Return the (X, Y) coordinate for the center point of the cell that contains the specified text.  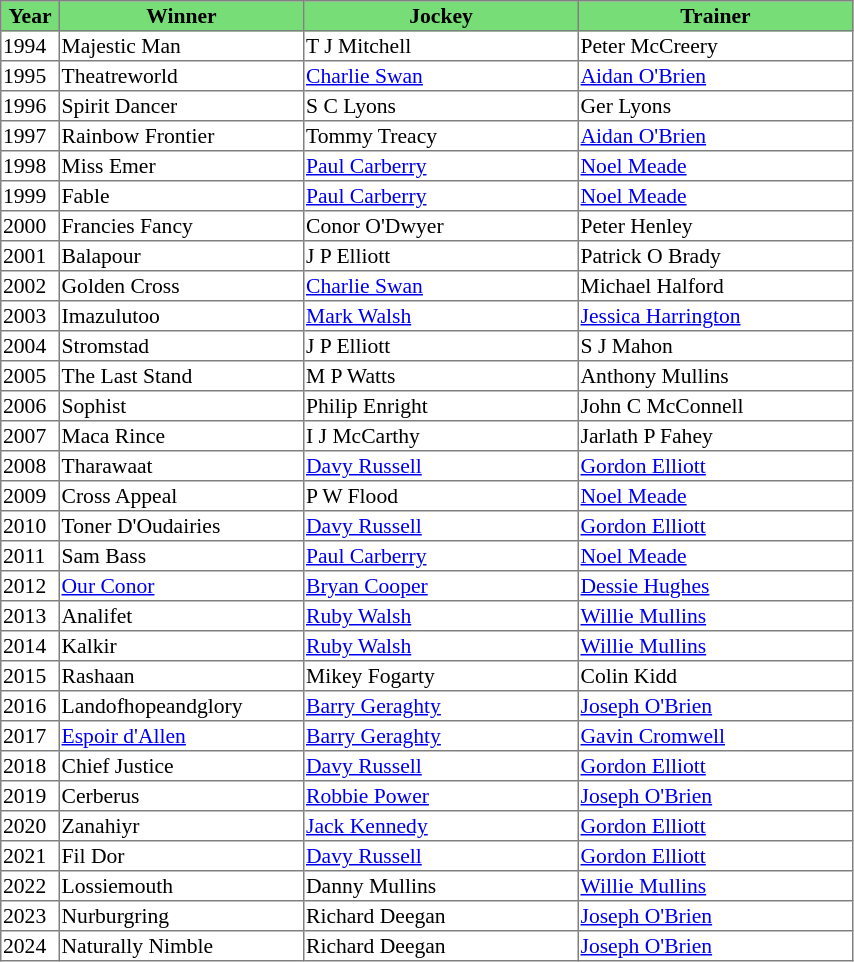
1996 (30, 106)
Tharawaat (181, 466)
2017 (30, 736)
Anthony Mullins (715, 376)
John C McConnell (715, 406)
2023 (30, 916)
Rainbow Frontier (181, 136)
Analifet (181, 616)
Mark Walsh (441, 316)
Michael Halford (715, 286)
2010 (30, 526)
2019 (30, 796)
2007 (30, 436)
Cross Appeal (181, 496)
Winner (181, 16)
Theatreworld (181, 76)
Jessica Harrington (715, 316)
1999 (30, 196)
Landofhopeandglory (181, 706)
2004 (30, 346)
Colin Kidd (715, 676)
2009 (30, 496)
Nurburgring (181, 916)
M P Watts (441, 376)
Gavin Cromwell (715, 736)
Toner D'Oudairies (181, 526)
Stromstad (181, 346)
Trainer (715, 16)
2003 (30, 316)
Chief Justice (181, 766)
Tommy Treacy (441, 136)
2012 (30, 586)
Year (30, 16)
1997 (30, 136)
2015 (30, 676)
Jockey (441, 16)
2021 (30, 856)
1995 (30, 76)
2008 (30, 466)
The Last Stand (181, 376)
2022 (30, 886)
Spirit Dancer (181, 106)
Fil Dor (181, 856)
Sophist (181, 406)
Jarlath P Fahey (715, 436)
Conor O'Dwyer (441, 226)
Dessie Hughes (715, 586)
Bryan Cooper (441, 586)
Balapour (181, 256)
Espoir d'Allen (181, 736)
Kalkir (181, 646)
S J Mahon (715, 346)
1998 (30, 166)
2001 (30, 256)
2014 (30, 646)
Miss Emer (181, 166)
Naturally Nimble (181, 946)
S C Lyons (441, 106)
Lossiemouth (181, 886)
1994 (30, 46)
2000 (30, 226)
Ger Lyons (715, 106)
Golden Cross (181, 286)
Mikey Fogarty (441, 676)
Peter McCreery (715, 46)
2020 (30, 826)
Danny Mullins (441, 886)
Zanahiyr (181, 826)
I J McCarthy (441, 436)
P W Flood (441, 496)
2013 (30, 616)
Sam Bass (181, 556)
Imazulutoo (181, 316)
Patrick O Brady (715, 256)
Peter Henley (715, 226)
Jack Kennedy (441, 826)
Francies Fancy (181, 226)
2005 (30, 376)
Fable (181, 196)
2002 (30, 286)
T J Mitchell (441, 46)
Our Conor (181, 586)
2011 (30, 556)
2016 (30, 706)
Maca Rince (181, 436)
Robbie Power (441, 796)
2006 (30, 406)
Majestic Man (181, 46)
2018 (30, 766)
Philip Enright (441, 406)
Cerberus (181, 796)
2024 (30, 946)
Rashaan (181, 676)
